For the text-containing cell, return its midpoint in (X, Y) coordinate format. 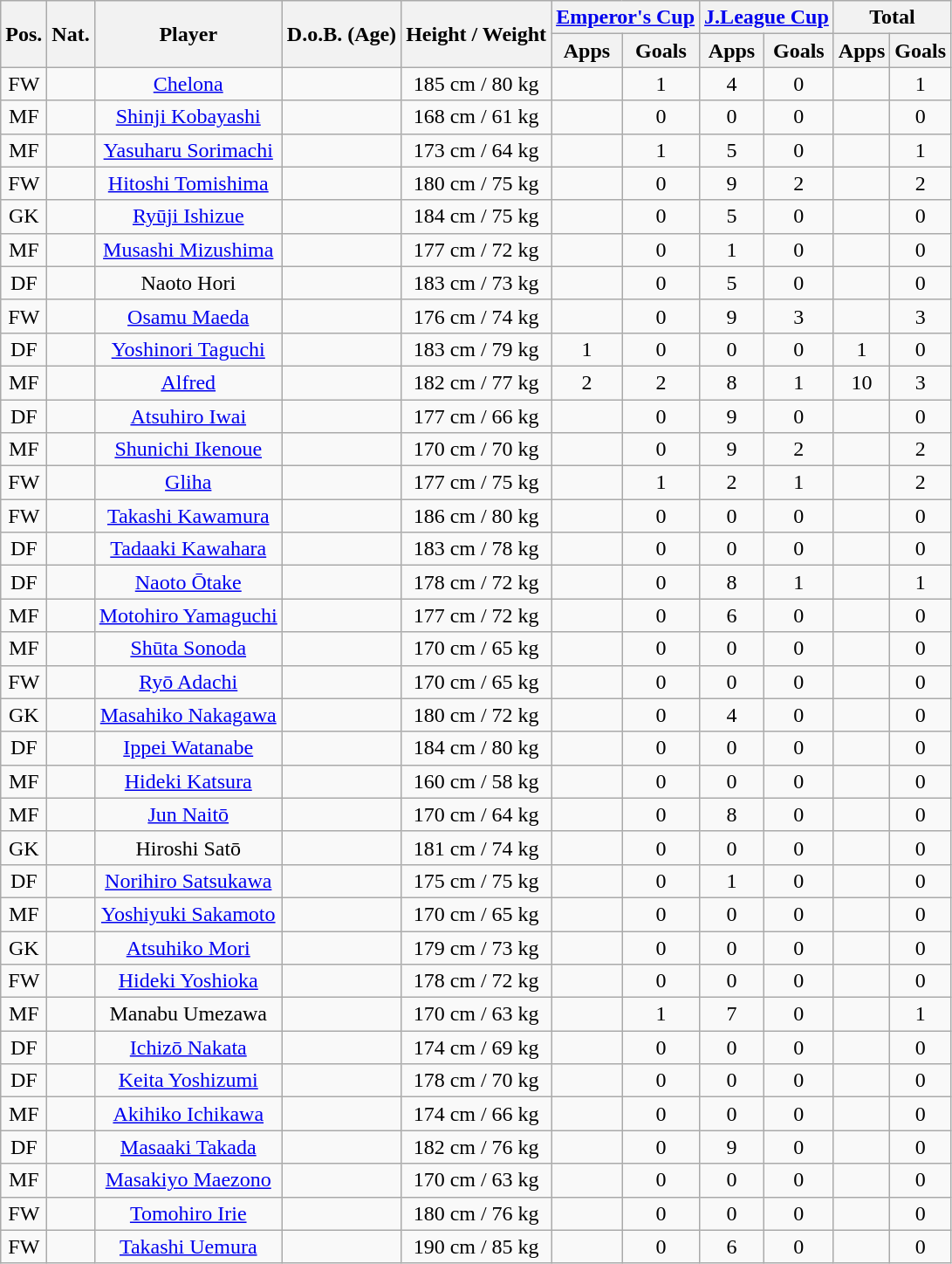
Naoto Ōtake (188, 582)
Keita Yoshizumi (188, 1081)
D.o.B. (Age) (341, 34)
183 cm / 78 kg (476, 549)
Motohiro Yamaguchi (188, 615)
Masakiyo Maezono (188, 1180)
Yoshiyuki Sakamoto (188, 914)
181 cm / 74 kg (476, 848)
Masaaki Takada (188, 1147)
Emperor's Cup (626, 17)
Ryūji Ishizue (188, 216)
Takashi Uemura (188, 1247)
174 cm / 69 kg (476, 1048)
Pos. (24, 34)
183 cm / 73 kg (476, 283)
Ichizō Nakata (188, 1048)
185 cm / 80 kg (476, 84)
Musashi Mizushima (188, 250)
Hitoshi Tomishima (188, 183)
Atsuhiro Iwai (188, 416)
Atsuhiko Mori (188, 947)
Norihiro Satsukawa (188, 881)
Shinji Kobayashi (188, 117)
Akihiko Ichikawa (188, 1114)
174 cm / 66 kg (476, 1114)
Tadaaki Kawahara (188, 549)
170 cm / 70 kg (476, 450)
Hideki Yoshioka (188, 981)
Hideki Katsura (188, 781)
7 (732, 1014)
Osamu Maeda (188, 316)
Gliha (188, 483)
Yasuharu Sorimachi (188, 150)
184 cm / 80 kg (476, 748)
Ippei Watanabe (188, 748)
Alfred (188, 382)
Takashi Kawamura (188, 516)
Hiroshi Satō (188, 848)
176 cm / 74 kg (476, 316)
Jun Naitō (188, 814)
178 cm / 70 kg (476, 1081)
Tomohiro Irie (188, 1213)
Ryō Adachi (188, 682)
Shūta Sonoda (188, 649)
183 cm / 79 kg (476, 349)
175 cm / 75 kg (476, 881)
177 cm / 75 kg (476, 483)
Player (188, 34)
Shunichi Ikenoue (188, 450)
168 cm / 61 kg (476, 117)
182 cm / 76 kg (476, 1147)
173 cm / 64 kg (476, 150)
182 cm / 77 kg (476, 382)
180 cm / 72 kg (476, 715)
160 cm / 58 kg (476, 781)
180 cm / 76 kg (476, 1213)
180 cm / 75 kg (476, 183)
Chelona (188, 84)
Naoto Hori (188, 283)
177 cm / 66 kg (476, 416)
170 cm / 64 kg (476, 814)
Nat. (71, 34)
190 cm / 85 kg (476, 1247)
Total (892, 17)
186 cm / 80 kg (476, 516)
J.League Cup (767, 17)
10 (861, 382)
184 cm / 75 kg (476, 216)
179 cm / 73 kg (476, 947)
Height / Weight (476, 34)
Manabu Umezawa (188, 1014)
Masahiko Nakagawa (188, 715)
Yoshinori Taguchi (188, 349)
